Locate the cell with the specified text and output its (X, Y) center coordinate. 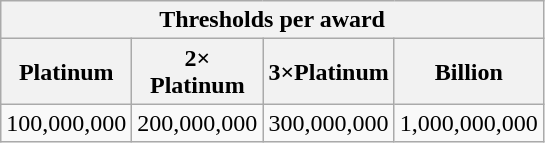
2× Platinum (198, 72)
3×Platinum (328, 72)
Thresholds per award (272, 20)
200,000,000 (198, 123)
100,000,000 (66, 123)
Billion (468, 72)
1,000,000,000 (468, 123)
Platinum (66, 72)
300,000,000 (328, 123)
